Detect which cell encompasses the target text, then output its [X, Y] center coordinate. 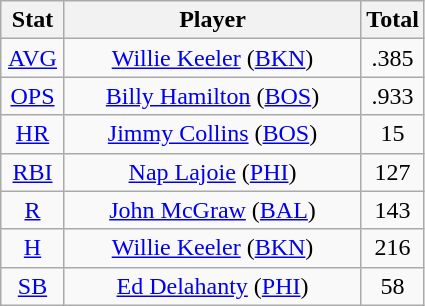
Nap Lajoie (PHI) [212, 172]
127 [393, 172]
Total [393, 20]
Stat [33, 20]
15 [393, 134]
216 [393, 248]
Ed Delahanty (PHI) [212, 286]
SB [33, 286]
.385 [393, 58]
RBI [33, 172]
AVG [33, 58]
143 [393, 210]
Jimmy Collins (BOS) [212, 134]
HR [33, 134]
.933 [393, 96]
OPS [33, 96]
Player [212, 20]
Billy Hamilton (BOS) [212, 96]
R [33, 210]
John McGraw (BAL) [212, 210]
H [33, 248]
58 [393, 286]
